Detect which cell encompasses the target text, then output its [x, y] center coordinate. 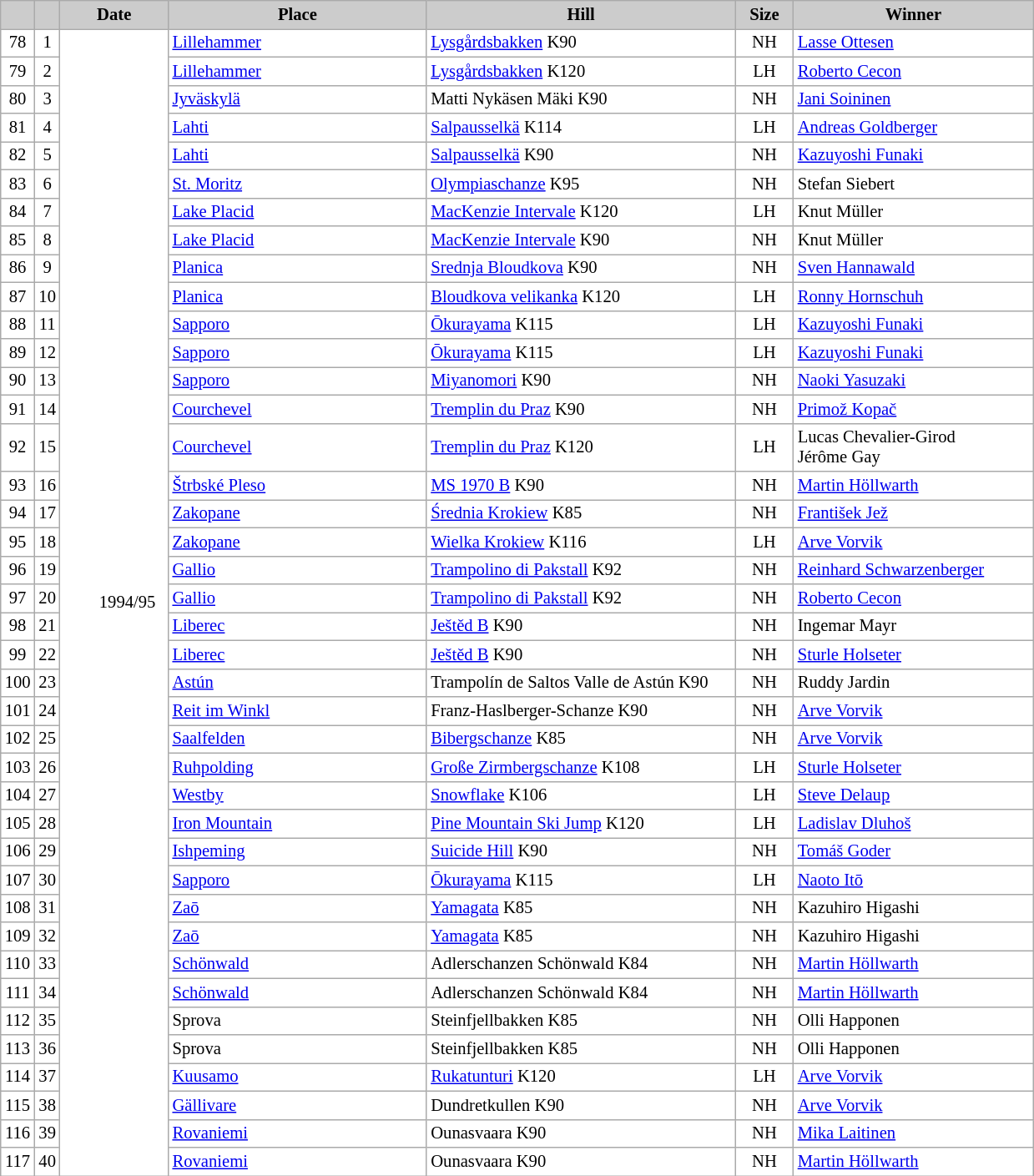
Lasse Ottesen [913, 43]
110 [18, 964]
Hill [581, 14]
Salpausselkä K114 [581, 128]
Tomáš Goder [913, 851]
15 [47, 447]
86 [18, 268]
109 [18, 936]
Gällivare [298, 1105]
106 [18, 851]
92 [18, 447]
28 [47, 824]
MacKenzie Intervale K120 [581, 212]
82 [18, 155]
Date [114, 14]
26 [47, 767]
Kuusamo [298, 1077]
Reit im Winkl [298, 710]
108 [18, 908]
113 [18, 1049]
16 [47, 485]
23 [47, 683]
Naoto Itō [913, 880]
114 [18, 1077]
Średnia Krokiew K85 [581, 513]
83 [18, 184]
Iron Mountain [298, 824]
90 [18, 381]
19 [47, 570]
12 [47, 353]
Salpausselkä K90 [581, 155]
36 [47, 1049]
Olympiaschanze K95 [581, 184]
29 [47, 851]
Steve Delaup [913, 795]
80 [18, 99]
18 [47, 542]
78 [18, 43]
99 [18, 654]
Jani Soininen [913, 99]
Dundretkullen K90 [581, 1105]
30 [47, 880]
Tremplin du Praz K90 [581, 409]
6 [47, 184]
100 [18, 683]
Ladislav Dluhoš [913, 824]
Sven Hannawald [913, 268]
Ruhpolding [298, 767]
7 [47, 212]
35 [47, 1021]
21 [47, 626]
Size [764, 14]
105 [18, 824]
31 [47, 908]
Place [298, 14]
Naoki Yasuzaki [913, 381]
MS 1970 B K90 [581, 485]
Mika Laitinen [913, 1133]
Suicide Hill K90 [581, 851]
Matti Nykäsen Mäki K90 [581, 99]
Trampolín de Saltos Valle de Astún K90 [581, 683]
20 [47, 598]
102 [18, 739]
13 [47, 381]
112 [18, 1021]
Miyanomori K90 [581, 381]
103 [18, 767]
89 [18, 353]
Lucas Chevalier-Girod Jérôme Gay [913, 447]
Ingemar Mayr [913, 626]
Astún [298, 683]
Andreas Goldberger [913, 128]
34 [47, 992]
4 [47, 128]
95 [18, 542]
111 [18, 992]
1 [47, 43]
5 [47, 155]
Srednja Bloudkova K90 [581, 268]
85 [18, 240]
98 [18, 626]
Jyväskylä [298, 99]
Lysgårdsbakken K120 [581, 71]
101 [18, 710]
Stefan Siebert [913, 184]
93 [18, 485]
Ronny Hornschuh [913, 296]
38 [47, 1105]
11 [47, 325]
24 [47, 710]
33 [47, 964]
107 [18, 880]
10 [47, 296]
Wielka Krokiew K116 [581, 542]
117 [18, 1161]
37 [47, 1077]
Saalfelden [298, 739]
40 [47, 1161]
8 [47, 240]
Lysgårdsbakken K90 [581, 43]
Reinhard Schwarzenberger [913, 570]
3 [47, 99]
91 [18, 409]
39 [47, 1133]
79 [18, 71]
94 [18, 513]
25 [47, 739]
17 [47, 513]
9 [47, 268]
Rukatunturi K120 [581, 1077]
104 [18, 795]
1994/95 [114, 602]
22 [47, 654]
František Jež [913, 513]
2 [47, 71]
96 [18, 570]
116 [18, 1133]
Ruddy Jardin [913, 683]
97 [18, 598]
Winner [913, 14]
St. Moritz [298, 184]
27 [47, 795]
Westby [298, 795]
81 [18, 128]
Bibergschanze K85 [581, 739]
Große Zirmbergschanze K108 [581, 767]
Bloudkova velikanka K120 [581, 296]
Primož Kopač [913, 409]
Snowflake K106 [581, 795]
Tremplin du Praz K120 [581, 447]
Pine Mountain Ski Jump K120 [581, 824]
115 [18, 1105]
87 [18, 296]
MacKenzie Intervale K90 [581, 240]
Ishpeming [298, 851]
88 [18, 325]
84 [18, 212]
Franz-Haslberger-Schanze K90 [581, 710]
Štrbské Pleso [298, 485]
32 [47, 936]
14 [47, 409]
